Provide the [x, y] coordinate of the cell's center where the given text is located.  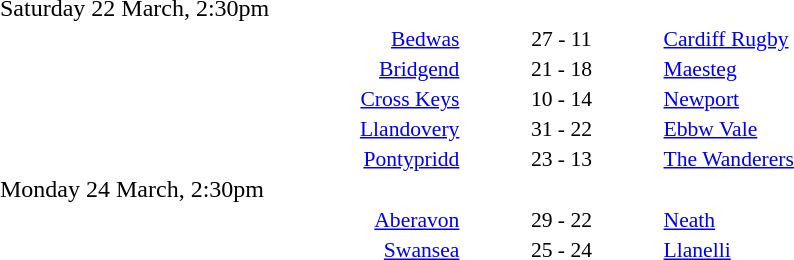
31 - 22 [561, 128]
23 - 13 [561, 158]
10 - 14 [561, 98]
21 - 18 [561, 68]
29 - 22 [561, 220]
27 - 11 [561, 38]
